Search for the cell housing the specified text and yield its [x, y] center coordinate. 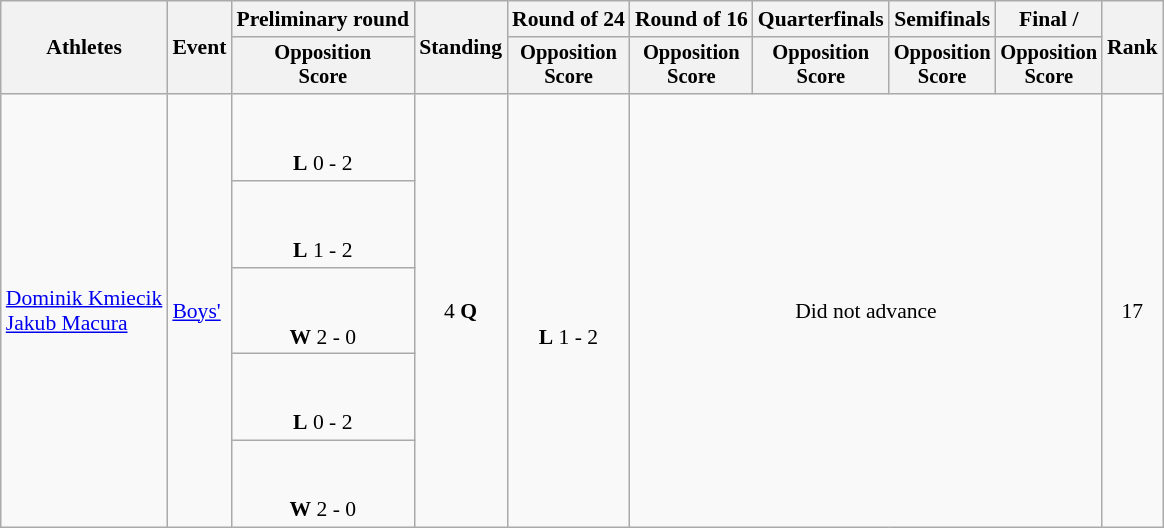
Quarterfinals [821, 19]
Round of 24 [568, 19]
Rank [1132, 48]
Final / [1048, 19]
Boys' [199, 310]
Event [199, 48]
Did not advance [866, 310]
Standing [460, 48]
Semifinals [942, 19]
Round of 16 [692, 19]
4 Q [460, 310]
Preliminary round [322, 19]
Athletes [84, 48]
Dominik KmiecikJakub Macura [84, 310]
17 [1132, 310]
